Return (x, y) of the center of cell containing provided text 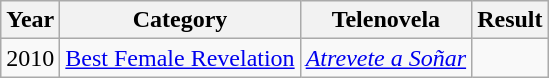
Year (30, 20)
Atrevete a Soñar (386, 58)
Category (180, 20)
Telenovela (386, 20)
2010 (30, 58)
Best Female Revelation (180, 58)
Result (510, 20)
